From the cell containing the given text, extract its center point as (X, Y) coordinate. 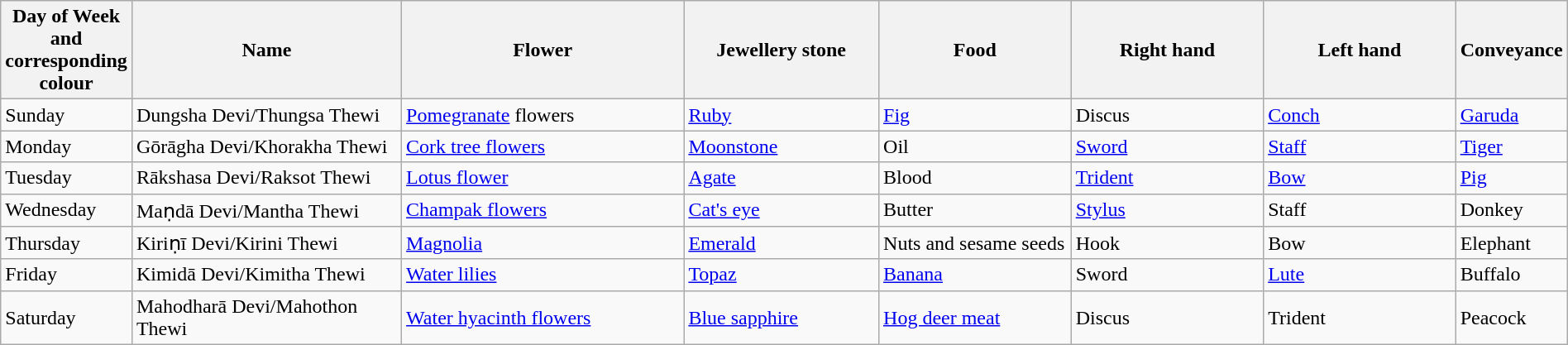
Monday (66, 146)
Conch (1360, 115)
Name (266, 50)
Garuda (1512, 115)
Tuesday (66, 178)
Blood (976, 178)
Moonstone (782, 146)
Dungsha Devi/Thungsa Thewi (266, 115)
Butter (976, 210)
Sunday (66, 115)
Hog deer meat (976, 318)
Stylus (1167, 210)
Banana (976, 275)
Nuts and sesame seeds (976, 243)
Water hyacinth flowers (543, 318)
Maṇdā Devi/Mantha Thewi (266, 210)
Lotus flower (543, 178)
Hook (1167, 243)
Water lilies (543, 275)
Conveyance (1512, 50)
Buffalo (1512, 275)
Cat's eye (782, 210)
Blue sapphire (782, 318)
Oil (976, 146)
Jewellery stone (782, 50)
Agate (782, 178)
Kimidā Devi/Kimitha Thewi (266, 275)
Elephant (1512, 243)
Food (976, 50)
Kiriṇī Devi/Kirini Thewi (266, 243)
Friday (66, 275)
Pomegranate flowers (543, 115)
Rākshasa Devi/Raksot Thewi (266, 178)
Pig (1512, 178)
Right hand (1167, 50)
Fig (976, 115)
Champak flowers (543, 210)
Donkey (1512, 210)
Saturday (66, 318)
Peacock (1512, 318)
Gōrāgha Devi/Khorakha Thewi (266, 146)
Mahodharā Devi/Mahothon Thewi (266, 318)
Ruby (782, 115)
Flower (543, 50)
Day of Week and corresponding colour (66, 50)
Topaz (782, 275)
Emerald (782, 243)
Lute (1360, 275)
Left hand (1360, 50)
Cork tree flowers (543, 146)
Thursday (66, 243)
Tiger (1512, 146)
Wednesday (66, 210)
Magnolia (543, 243)
